For the text-containing cell, return its midpoint in [X, Y] coordinate format. 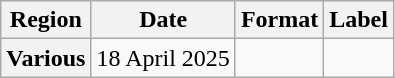
18 April 2025 [163, 58]
Date [163, 20]
Region [46, 20]
Various [46, 58]
Label [359, 20]
Format [279, 20]
